Detect which cell encompasses the target text, then output its [X, Y] center coordinate. 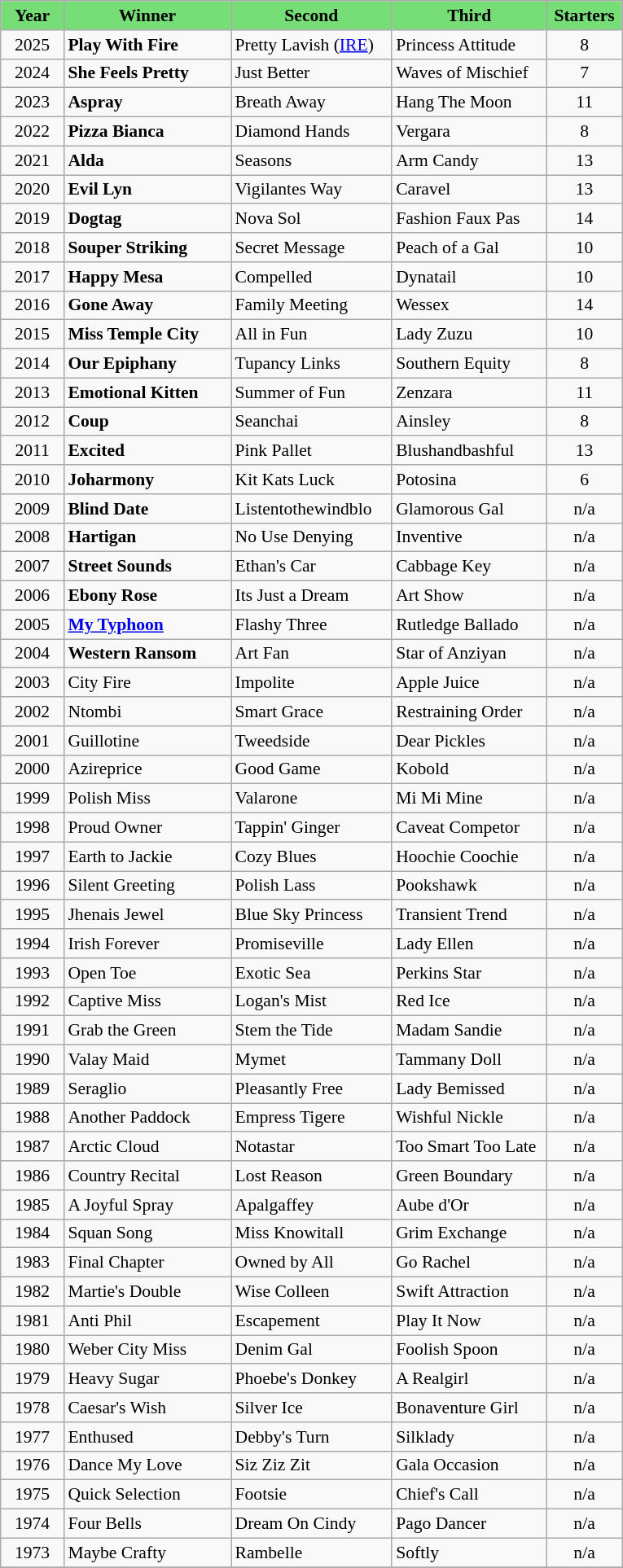
Rambelle [312, 1553]
Excited [147, 451]
Nova Sol [312, 219]
Restraining Order [469, 712]
Just Better [312, 73]
Play It Now [469, 1321]
Year [33, 15]
Arm Candy [469, 160]
Silver Ice [312, 1408]
Maybe Crafty [147, 1553]
Pago Dancer [469, 1524]
Secret Message [312, 247]
Tupancy Links [312, 364]
Tappin' Ginger [312, 828]
Pizza Bianca [147, 132]
1978 [33, 1408]
2011 [33, 451]
Silklady [469, 1437]
Pookshawk [469, 886]
Transient Trend [469, 915]
Tweedside [312, 741]
Wessex [469, 305]
1977 [33, 1437]
7 [585, 73]
Debby's Turn [312, 1437]
Foolish Spoon [469, 1350]
Hoochie Coochie [469, 856]
Aspray [147, 103]
Smart Grace [312, 712]
Caravel [469, 190]
Martie's Double [147, 1292]
Grab the Green [147, 1031]
Lost Reason [312, 1176]
1998 [33, 828]
Caveat Competor [469, 828]
Final Chapter [147, 1263]
2025 [33, 45]
Coup [147, 422]
Madam Sandie [469, 1031]
Another Paddock [147, 1118]
2008 [33, 537]
1975 [33, 1495]
Hang The Moon [469, 103]
2012 [33, 422]
Jhenais Jewel [147, 915]
Quick Selection [147, 1495]
2024 [33, 73]
1997 [33, 856]
City Fire [147, 683]
Go Rachel [469, 1263]
Exotic Sea [312, 973]
Seasons [312, 160]
2006 [33, 596]
Glamorous Gal [469, 509]
Captive Miss [147, 1001]
Open Toe [147, 973]
2021 [33, 160]
6 [585, 480]
1976 [33, 1465]
Souper Striking [147, 247]
Street Sounds [147, 567]
Miss Knowitall [312, 1233]
1979 [33, 1379]
1983 [33, 1263]
Emotional Kitten [147, 392]
1995 [33, 915]
Apple Juice [469, 683]
2000 [33, 769]
Kobold [469, 769]
Bonaventure Girl [469, 1408]
Vigilantes Way [312, 190]
Phoebe's Donkey [312, 1379]
Aube d'Or [469, 1205]
Family Meeting [312, 305]
Compelled [312, 277]
Guillotine [147, 741]
Siz Ziz Zit [312, 1465]
2009 [33, 509]
Alda [147, 160]
Vergara [469, 132]
Art Show [469, 596]
Grim Exchange [469, 1233]
Dynatail [469, 277]
Impolite [312, 683]
Princess Attitude [469, 45]
2001 [33, 741]
Play With Fire [147, 45]
Caesar's Wish [147, 1408]
Tammany Doll [469, 1060]
Softly [469, 1553]
Pretty Lavish (IRE) [312, 45]
A Joyful Spray [147, 1205]
Swift Attraction [469, 1292]
Too Smart Too Late [469, 1147]
2002 [33, 712]
1985 [33, 1205]
Denim Gal [312, 1350]
Lady Bemissed [469, 1088]
Four Bells [147, 1524]
Ntombi [147, 712]
1982 [33, 1292]
2013 [33, 392]
Flashy Three [312, 624]
1990 [33, 1060]
Seanchai [312, 422]
2022 [33, 132]
Gone Away [147, 305]
Dogtag [147, 219]
Polish Miss [147, 799]
Footsie [312, 1495]
Irish Forever [147, 944]
Seraglio [147, 1088]
Anti Phil [147, 1321]
My Typhoon [147, 624]
Waves of Mischief [469, 73]
Good Game [312, 769]
2020 [33, 190]
Notastar [312, 1147]
Western Ransom [147, 654]
Proud Owner [147, 828]
1986 [33, 1176]
2010 [33, 480]
Logan's Mist [312, 1001]
1987 [33, 1147]
Promiseville [312, 944]
Miss Temple City [147, 335]
Pleasantly Free [312, 1088]
No Use Denying [312, 537]
2003 [33, 683]
2017 [33, 277]
2015 [33, 335]
Escapement [312, 1321]
A Realgirl [469, 1379]
Joharmony [147, 480]
Star of Anziyan [469, 654]
Zenzara [469, 392]
1980 [33, 1350]
Ethan's Car [312, 567]
Valarone [312, 799]
Our Epiphany [147, 364]
1989 [33, 1088]
Happy Mesa [147, 277]
Weber City Miss [147, 1350]
Summer of Fun [312, 392]
Dream On Cindy [312, 1524]
Peach of a Gal [469, 247]
Wise Colleen [312, 1292]
Polish Lass [312, 886]
Wishful Nickle [469, 1118]
2014 [33, 364]
2016 [33, 305]
2023 [33, 103]
1984 [33, 1233]
Evil Lyn [147, 190]
1996 [33, 886]
Country Recital [147, 1176]
Pink Pallet [312, 451]
Arctic Cloud [147, 1147]
Dance My Love [147, 1465]
Enthused [147, 1437]
Mymet [312, 1060]
Diamond Hands [312, 132]
She Feels Pretty [147, 73]
1973 [33, 1553]
Listentothewindblo [312, 509]
Ebony Rose [147, 596]
Red Ice [469, 1001]
Cozy Blues [312, 856]
1994 [33, 944]
Empress Tigere [312, 1118]
Blushandbashful [469, 451]
1999 [33, 799]
Green Boundary [469, 1176]
Silent Greeting [147, 886]
Third [469, 15]
1988 [33, 1118]
Chief's Call [469, 1495]
Inventive [469, 537]
Lady Ellen [469, 944]
1992 [33, 1001]
Second [312, 15]
Rutledge Ballado [469, 624]
Southern Equity [469, 364]
Hartigan [147, 537]
2018 [33, 247]
2005 [33, 624]
2004 [33, 654]
1993 [33, 973]
Perkins Star [469, 973]
Azireprice [147, 769]
Heavy Sugar [147, 1379]
2019 [33, 219]
1981 [33, 1321]
2007 [33, 567]
Art Fan [312, 654]
Starters [585, 15]
All in Fun [312, 335]
Fashion Faux Pas [469, 219]
Lady Zuzu [469, 335]
Dear Pickles [469, 741]
Gala Occasion [469, 1465]
Earth to Jackie [147, 856]
Its Just a Dream [312, 596]
Cabbage Key [469, 567]
Apalgaffey [312, 1205]
1991 [33, 1031]
Potosina [469, 480]
Breath Away [312, 103]
Squan Song [147, 1233]
Blue Sky Princess [312, 915]
Blind Date [147, 509]
Winner [147, 15]
Kit Kats Luck [312, 480]
Mi Mi Mine [469, 799]
Valay Maid [147, 1060]
Ainsley [469, 422]
Owned by All [312, 1263]
1974 [33, 1524]
Stem the Tide [312, 1031]
